Pinpoint the cell where the given text exists, returning its [x, y] midpoint coordinate. 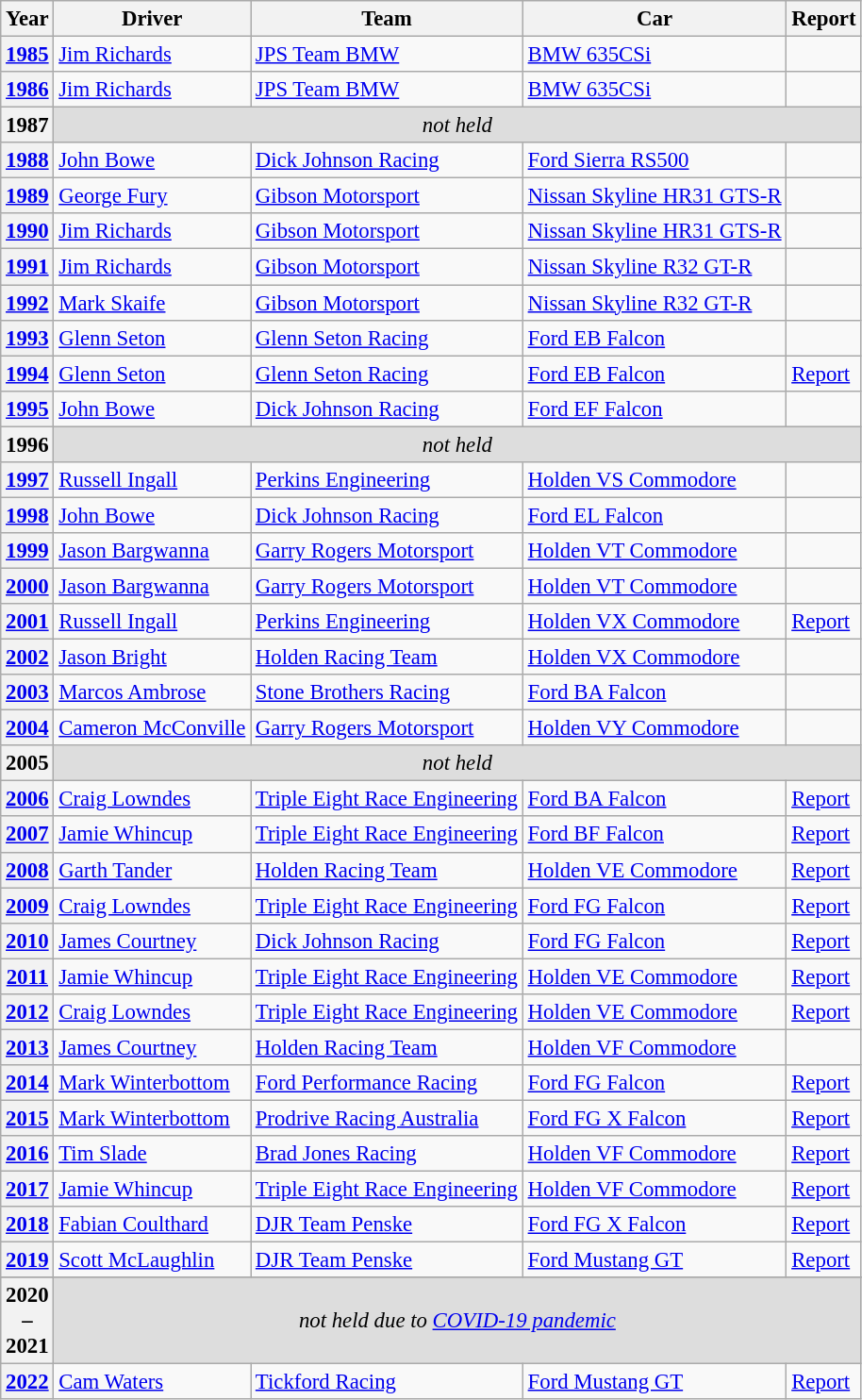
Tim Slade [153, 1154]
2007 [27, 835]
2001 [27, 622]
1991 [27, 267]
2019 [27, 1260]
1997 [27, 480]
1986 [27, 90]
George Fury [153, 196]
1993 [27, 338]
Cam Waters [153, 1382]
2013 [27, 1047]
Driver [153, 19]
Mark Skaife [153, 303]
Ford Sierra RS500 [655, 160]
2011 [27, 976]
Fabian Coulthard [153, 1225]
Ford EL Falcon [655, 515]
2004 [27, 728]
Year [27, 19]
2014 [27, 1083]
1989 [27, 196]
1998 [27, 515]
2018 [27, 1225]
2005 [27, 763]
2010 [27, 941]
Brad Jones Racing [387, 1154]
2000 [27, 586]
1985 [27, 55]
2022 [27, 1382]
Marcos Ambrose [153, 692]
2020–2021 [27, 1321]
1992 [27, 303]
Ford BF Falcon [655, 835]
1988 [27, 160]
2009 [27, 906]
Scott McLaughlin [153, 1260]
2006 [27, 799]
Jason Bright [153, 658]
Ford EF Falcon [655, 408]
2003 [27, 692]
1994 [27, 374]
Stone Brothers Racing [387, 692]
1995 [27, 408]
Team [387, 19]
1990 [27, 231]
Ford Performance Racing [387, 1083]
not held due to COVID-19 pandemic [457, 1321]
2017 [27, 1190]
Car [655, 19]
Tickford Racing [387, 1382]
Cameron McConville [153, 728]
1996 [27, 444]
Holden VY Commodore [655, 728]
1999 [27, 551]
2012 [27, 1012]
2016 [27, 1154]
1987 [27, 125]
2008 [27, 870]
Holden VS Commodore [655, 480]
2015 [27, 1118]
Prodrive Racing Australia [387, 1118]
2002 [27, 658]
Garth Tander [153, 870]
